Search for the cell housing the specified text and yield its (x, y) center coordinate. 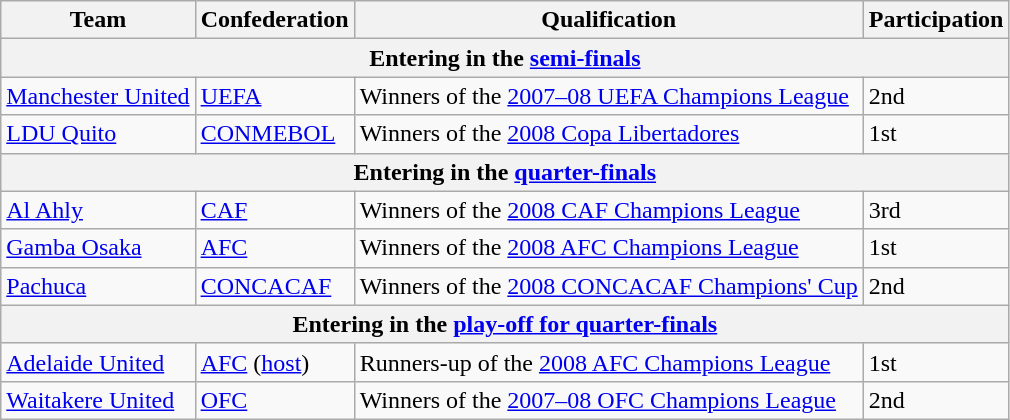
Gamba Osaka (98, 248)
AFC (host) (274, 362)
Winners of the 2008 AFC Champions League (608, 248)
Team (98, 20)
Winners of the 2007–08 UEFA Champions League (608, 96)
Qualification (608, 20)
Waitakere United (98, 400)
Winners of the 2007–08 OFC Champions League (608, 400)
Entering in the semi-finals (505, 58)
UEFA (274, 96)
AFC (274, 248)
Winners of the 2008 CONCACAF Champions' Cup (608, 286)
Manchester United (98, 96)
Confederation (274, 20)
Winners of the 2008 CAF Champions League (608, 210)
CAF (274, 210)
Entering in the quarter-finals (505, 172)
Runners-up of the 2008 AFC Champions League (608, 362)
Entering in the play-off for quarter-finals (505, 324)
CONMEBOL (274, 134)
Al Ahly (98, 210)
Winners of the 2008 Copa Libertadores (608, 134)
LDU Quito (98, 134)
CONCACAF (274, 286)
3rd (936, 210)
Pachuca (98, 286)
OFC (274, 400)
Adelaide United (98, 362)
Participation (936, 20)
